Capture the cell that displays the provided text and extract its [X, Y] central coordinate. 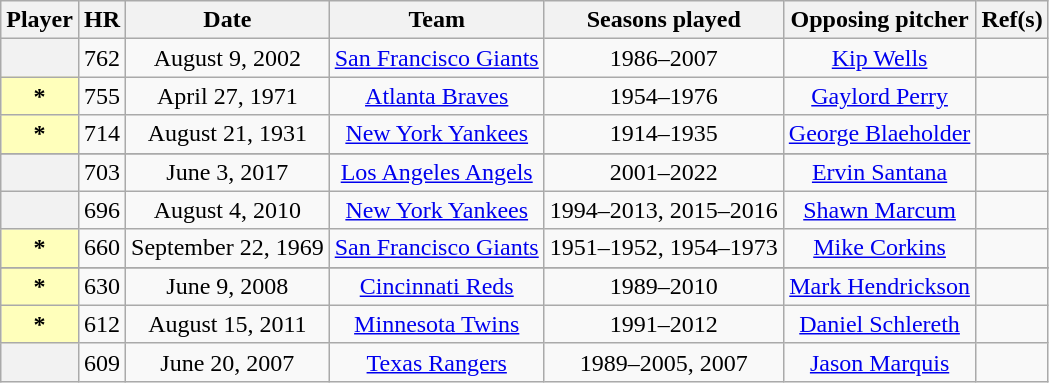
June 3, 2017 [228, 172]
2001–2022 [664, 172]
Mike Corkins [880, 248]
Texas Rangers [436, 362]
Gaylord Perry [880, 96]
Seasons played [664, 20]
1986–2007 [664, 58]
Los Angeles Angels [436, 172]
April 27, 1971 [228, 96]
1991–2012 [664, 324]
HR [102, 20]
Ref(s) [1012, 20]
714 [102, 134]
August 21, 1931 [228, 134]
609 [102, 362]
1994–2013, 2015–2016 [664, 210]
August 15, 2011 [228, 324]
Date [228, 20]
Daniel Schlereth [880, 324]
June 9, 2008 [228, 286]
Kip Wells [880, 58]
Cincinnati Reds [436, 286]
Mark Hendrickson [880, 286]
1954–1976 [664, 96]
1989–2005, 2007 [664, 362]
Atlanta Braves [436, 96]
August 4, 2010 [228, 210]
Player [40, 20]
Opposing pitcher [880, 20]
September 22, 1969 [228, 248]
696 [102, 210]
Minnesota Twins [436, 324]
Shawn Marcum [880, 210]
630 [102, 286]
June 20, 2007 [228, 362]
660 [102, 248]
1989–2010 [664, 286]
762 [102, 58]
755 [102, 96]
612 [102, 324]
Team [436, 20]
1951–1952, 1954–1973 [664, 248]
Ervin Santana [880, 172]
703 [102, 172]
George Blaeholder [880, 134]
Jason Marquis [880, 362]
August 9, 2002 [228, 58]
1914–1935 [664, 134]
